Search for the cell housing the specified text and yield its (X, Y) center coordinate. 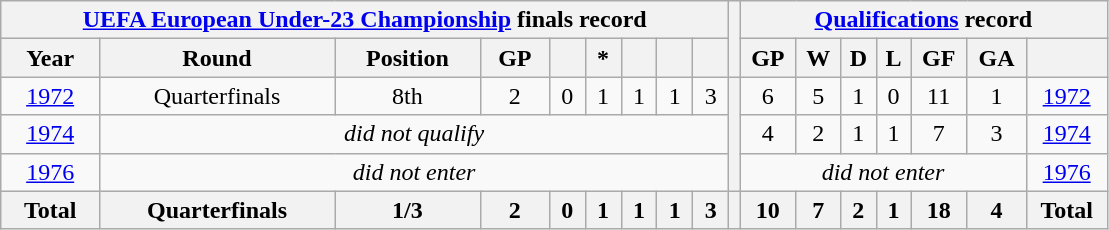
8th (407, 96)
Year (50, 58)
UEFA European Under-23 Championship finals record (365, 20)
Round (218, 58)
1/3 (407, 210)
18 (939, 210)
W (818, 58)
Position (407, 58)
D (858, 58)
L (893, 58)
10 (768, 210)
GA (997, 58)
5 (818, 96)
did not qualify (414, 134)
GF (939, 58)
11 (939, 96)
Qualifications record (924, 20)
* (603, 58)
6 (768, 96)
